Output the [x, y] coordinate of the center of the cell containing the given text.  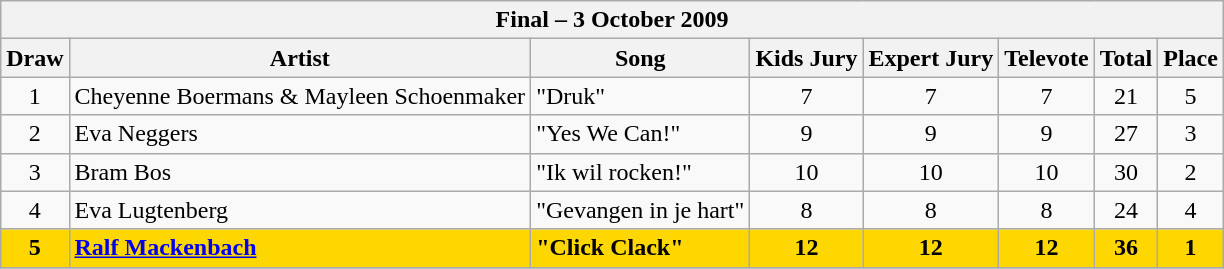
"Gevangen in je hart" [640, 210]
24 [1126, 210]
Draw [35, 58]
Total [1126, 58]
Cheyenne Boermans & Mayleen Schoenmaker [300, 96]
21 [1126, 96]
Televote [1046, 58]
"Druk" [640, 96]
Eva Lugtenberg [300, 210]
30 [1126, 172]
Eva Neggers [300, 134]
Bram Bos [300, 172]
Expert Jury [931, 58]
27 [1126, 134]
36 [1126, 248]
Artist [300, 58]
"Ik wil rocken!" [640, 172]
Song [640, 58]
Final – 3 October 2009 [612, 20]
Place [1191, 58]
Ralf Mackenbach [300, 248]
"Click Clack" [640, 248]
Kids Jury [806, 58]
"Yes We Can!" [640, 134]
